Pinpoint the cell where the given text exists, returning its [X, Y] midpoint coordinate. 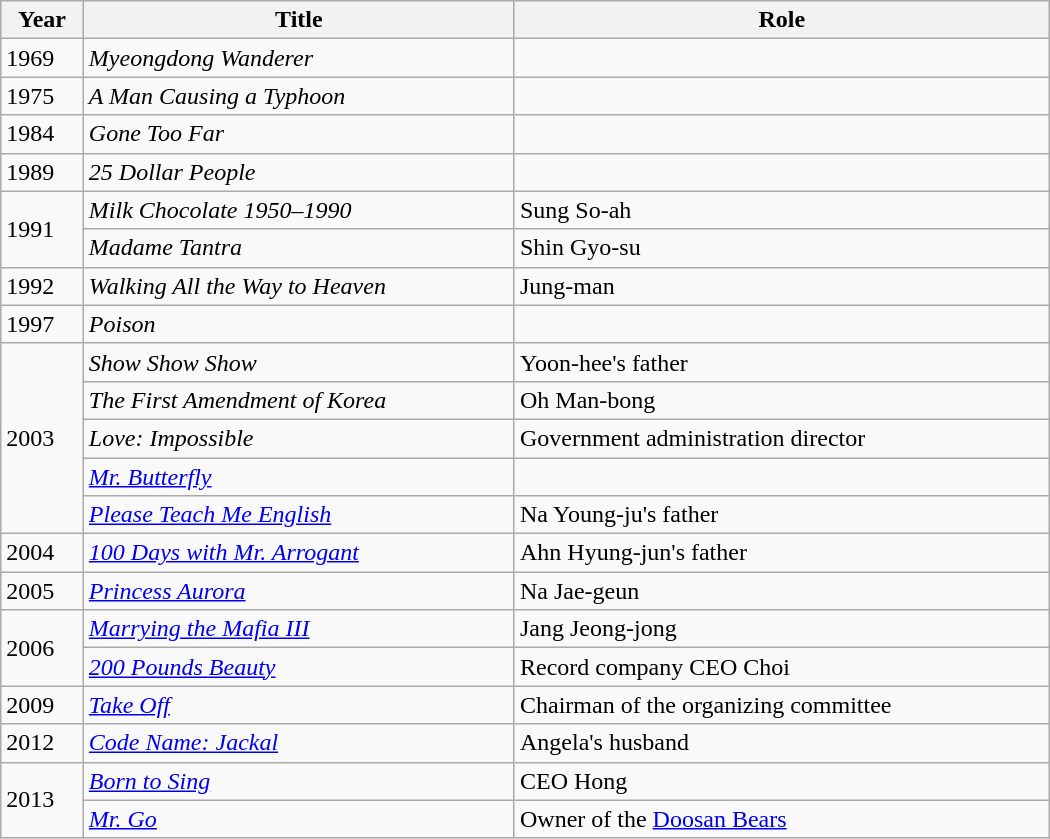
Sung So-ah [782, 210]
2012 [42, 743]
Oh Man-bong [782, 400]
25 Dollar People [298, 172]
Title [298, 20]
Born to Sing [298, 781]
Take Off [298, 705]
Madame Tantra [298, 248]
2013 [42, 800]
Yoon-hee's father [782, 362]
Code Name: Jackal [298, 743]
Role [782, 20]
Chairman of the organizing committee [782, 705]
1992 [42, 286]
1989 [42, 172]
2009 [42, 705]
Princess Aurora [298, 591]
Mr. Go [298, 819]
Gone Too Far [298, 134]
1984 [42, 134]
CEO Hong [782, 781]
Poison [298, 324]
200 Pounds Beauty [298, 667]
Mr. Butterfly [298, 477]
2006 [42, 648]
Shin Gyo-su [782, 248]
1969 [42, 58]
2005 [42, 591]
Marrying the Mafia III [298, 629]
Show Show Show [298, 362]
2004 [42, 553]
Ahn Hyung-jun's father [782, 553]
Please Teach Me English [298, 515]
Record company CEO Choi [782, 667]
The First Amendment of Korea [298, 400]
Owner of the Doosan Bears [782, 819]
Na Jae-geun [782, 591]
Jung-man [782, 286]
Walking All the Way to Heaven [298, 286]
Love: Impossible [298, 438]
Government administration director [782, 438]
Milk Chocolate 1950–1990 [298, 210]
2003 [42, 438]
Jang Jeong-jong [782, 629]
1991 [42, 229]
1975 [42, 96]
Year [42, 20]
1997 [42, 324]
Myeongdong Wanderer [298, 58]
A Man Causing a Typhoon [298, 96]
Na Young-ju's father [782, 515]
100 Days with Mr. Arrogant [298, 553]
Angela's husband [782, 743]
